Identify which cell holds the provided text, then report its [x, y] central coordinate. 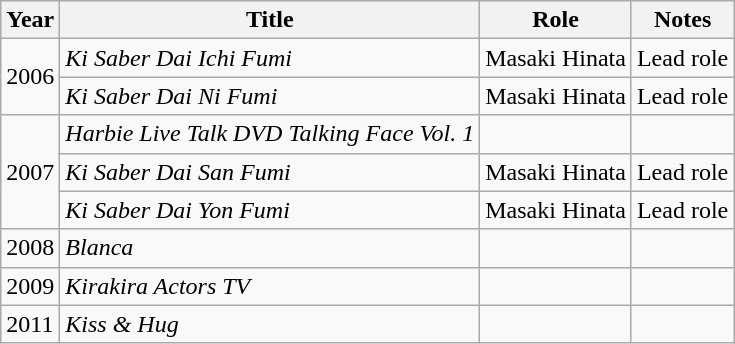
Ki Saber Dai Yon Fumi [270, 210]
Blanca [270, 248]
Ki Saber Dai Ichi Fumi [270, 58]
2007 [30, 172]
Kirakira Actors TV [270, 286]
Notes [682, 20]
Title [270, 20]
Harbie Live Talk DVD Talking Face Vol. 1 [270, 134]
2008 [30, 248]
2011 [30, 324]
Year [30, 20]
Ki Saber Dai San Fumi [270, 172]
2006 [30, 77]
Role [556, 20]
Kiss & Hug [270, 324]
2009 [30, 286]
Ki Saber Dai Ni Fumi [270, 96]
